Locate the cell with the specified text and output its (X, Y) center coordinate. 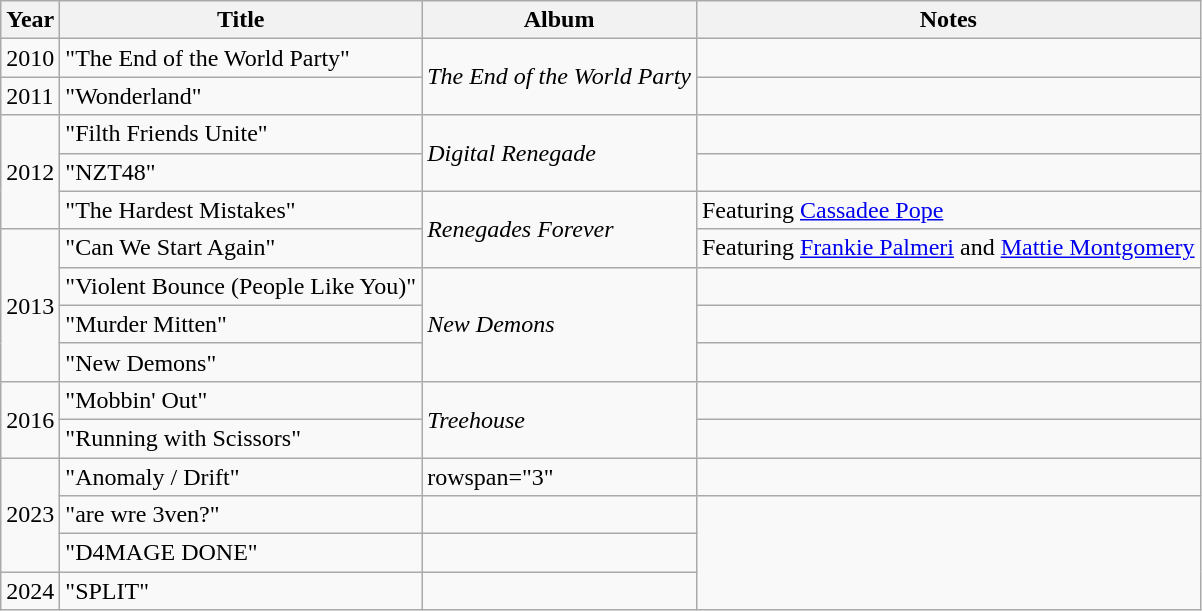
New Demons (560, 324)
Treehouse (560, 419)
Digital Renegade (560, 153)
"Mobbin' Out" (241, 400)
Title (241, 20)
Notes (948, 20)
"New Demons" (241, 362)
"NZT48" (241, 172)
"Murder Mitten" (241, 324)
"The End of the World Party" (241, 58)
"Violent Bounce (People Like You)" (241, 286)
2010 (30, 58)
"Wonderland" (241, 96)
Renegades Forever (560, 229)
"are wre 3ven?" (241, 515)
"SPLIT" (241, 591)
Album (560, 20)
2012 (30, 172)
"D4MAGE DONE" (241, 553)
"Filth Friends Unite" (241, 134)
2023 (30, 515)
"The Hardest Mistakes" (241, 210)
2024 (30, 591)
Year (30, 20)
"Can We Start Again" (241, 248)
The End of the World Party (560, 77)
2016 (30, 419)
"Running with Scissors" (241, 438)
"Anomaly / Drift" (241, 477)
2013 (30, 305)
rowspan="3" (560, 477)
2011 (30, 96)
Featuring Frankie Palmeri and Mattie Montgomery (948, 248)
Featuring Cassadee Pope (948, 210)
